Scan for the cell matching the given text and deliver its [X, Y] coordinate at center. 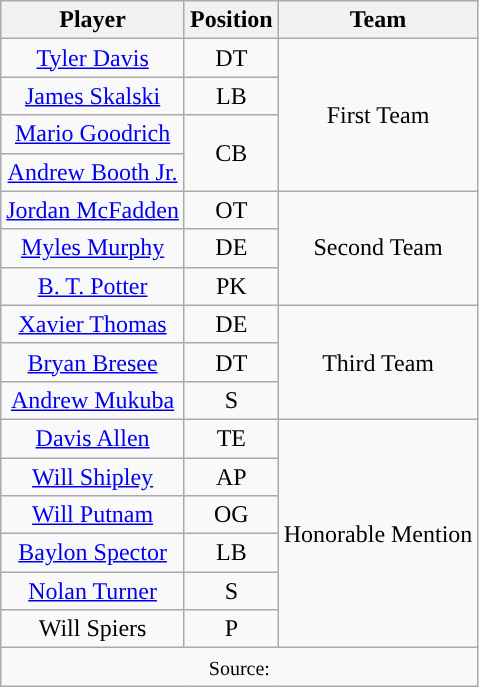
Will Shipley [93, 477]
Davis Allen [93, 438]
Second Team [378, 248]
Third Team [378, 362]
Mario Goodrich [93, 134]
B. T. Potter [93, 286]
PK [231, 286]
James Skalski [93, 96]
Player [93, 20]
Nolan Turner [93, 591]
CB [231, 153]
TE [231, 438]
Tyler Davis [93, 58]
Xavier Thomas [93, 324]
Bryan Bresee [93, 362]
Team [378, 20]
Source: [240, 667]
Honorable Mention [378, 533]
Myles Murphy [93, 248]
First Team [378, 115]
AP [231, 477]
Position [231, 20]
Andrew Booth Jr. [93, 172]
Jordan McFadden [93, 210]
Will Putnam [93, 515]
Will Spiers [93, 629]
P [231, 629]
Baylon Spector [93, 553]
Andrew Mukuba [93, 400]
OT [231, 210]
OG [231, 515]
